Locate the cell with the specified text and output its [X, Y] center coordinate. 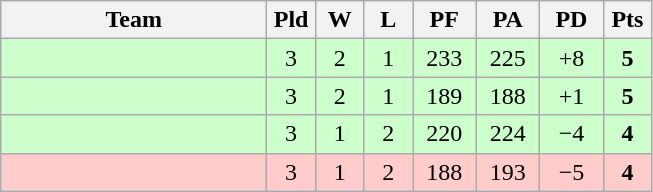
189 [444, 96]
225 [508, 58]
W [340, 20]
+8 [572, 58]
−5 [572, 172]
233 [444, 58]
PA [508, 20]
Pld [292, 20]
Team [134, 20]
220 [444, 134]
L [388, 20]
PF [444, 20]
−4 [572, 134]
PD [572, 20]
193 [508, 172]
+1 [572, 96]
224 [508, 134]
Pts [628, 20]
